Scan for the cell matching the given text and deliver its (X, Y) coordinate at center. 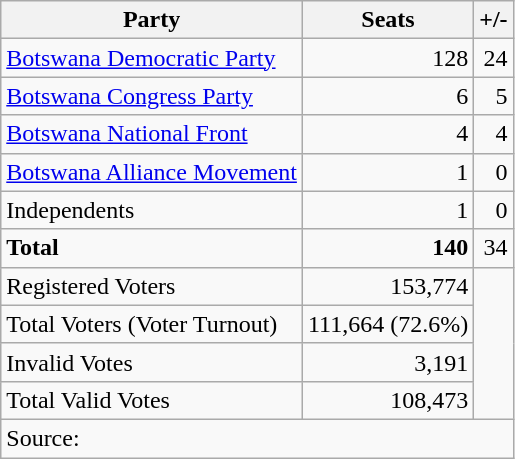
Source: (257, 438)
Independents (152, 210)
128 (388, 58)
34 (494, 248)
Total Voters (Voter Turnout) (152, 324)
Total Valid Votes (152, 400)
108,473 (388, 400)
Botswana Democratic Party (152, 58)
Total (152, 248)
Botswana Alliance Movement (152, 172)
5 (494, 96)
140 (388, 248)
Botswana Congress Party (152, 96)
Seats (388, 20)
3,191 (388, 362)
6 (388, 96)
Botswana National Front (152, 134)
153,774 (388, 286)
Registered Voters (152, 286)
Invalid Votes (152, 362)
Party (152, 20)
+/- (494, 20)
111,664 (72.6%) (388, 324)
24 (494, 58)
